Return the (x, y) coordinate for the center point of the cell that contains the specified text.  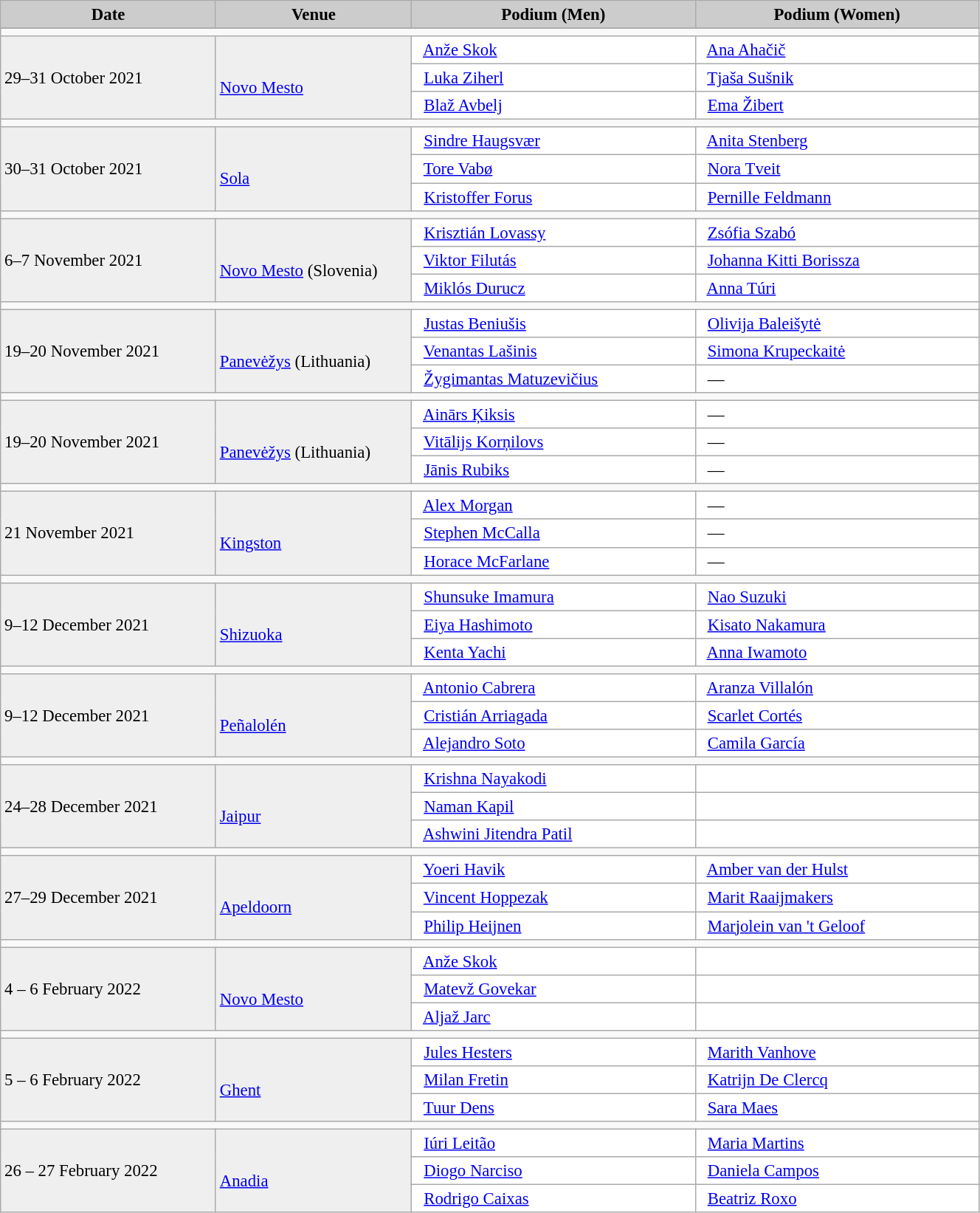
27–29 December 2021 (108, 898)
Tore Vabø (553, 169)
Ainārs Ķiksis (553, 415)
21 November 2021 (108, 533)
Tjaša Sušnik (837, 78)
Ema Žibert (837, 106)
Venantas Lašinis (553, 351)
Rodrigo Caixas (553, 1199)
Apeldoorn (313, 898)
Vitālijs Korņilovs (553, 442)
24–28 December 2021 (108, 806)
Simona Krupeckaitė (837, 351)
Maria Martins (837, 1144)
Amber van der Hulst (837, 870)
Matevž Govekar (553, 989)
30–31 October 2021 (108, 168)
Aljaž Jarc (553, 1017)
Shizuoka (313, 625)
Ana Ahačič (837, 50)
Jaipur (313, 806)
Miklós Durucz (553, 288)
26 – 27 February 2022 (108, 1171)
Sola (313, 168)
Date (108, 15)
29–31 October 2021 (108, 78)
Yoeri Havik (553, 870)
Anita Stenberg (837, 141)
Zsófia Szabó (837, 233)
Luka Ziherl (553, 78)
Blaž Avbelj (553, 106)
5 – 6 February 2022 (108, 1079)
Olivija Baleišytė (837, 323)
Katrijn De Clercq (837, 1080)
Milan Fretin (553, 1080)
Nora Tveit (837, 169)
Krishna Nayakodi (553, 779)
Marjolein van 't Geloof (837, 926)
Jānis Rubiks (553, 470)
Scarlet Cortés (837, 715)
Sara Maes (837, 1107)
Eiya Hashimoto (553, 625)
Daniela Campos (837, 1171)
Iúri Leitão (553, 1144)
Peñalolén (313, 716)
Stephen McCalla (553, 534)
Antonio Cabrera (553, 688)
Johanna Kitti Borissza (837, 260)
Horace McFarlane (553, 561)
Vincent Hoppezak (553, 898)
Anna Iwamoto (837, 653)
Pernille Feldmann (837, 197)
Kenta Yachi (553, 653)
Aranza Villalón (837, 688)
Ghent (313, 1079)
Justas Beniušis (553, 323)
6–7 November 2021 (108, 260)
Viktor Filutás (553, 260)
Shunsuke Imamura (553, 597)
Jules Hesters (553, 1052)
Anadia (313, 1171)
Philip Heijnen (553, 926)
Marith Vanhove (837, 1052)
Alex Morgan (553, 506)
Marit Raaijmakers (837, 898)
Beatriz Roxo (837, 1199)
Sindre Haugsvær (553, 141)
Kingston (313, 533)
Podium (Men) (553, 15)
Žygimantas Matuzevičius (553, 379)
Venue (313, 15)
Kisato Nakamura (837, 625)
Novo Mesto (Slovenia) (313, 260)
4 – 6 February 2022 (108, 989)
Diogo Narciso (553, 1171)
Krisztián Lovassy (553, 233)
Podium (Women) (837, 15)
Ashwini Jitendra Patil (553, 834)
Camila García (837, 743)
Cristián Arriagada (553, 715)
Naman Kapil (553, 807)
Alejandro Soto (553, 743)
Tuur Dens (553, 1107)
Nao Suzuki (837, 597)
Kristoffer Forus (553, 197)
Anna Túri (837, 288)
